Locate the cell with the specified text and output its [x, y] center coordinate. 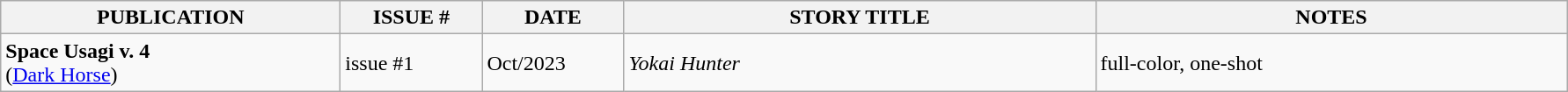
issue #1 [412, 63]
PUBLICATION [171, 18]
DATE [553, 18]
Yokai Hunter [860, 63]
Oct/2023 [553, 63]
full-color, one-shot [1331, 63]
NOTES [1331, 18]
STORY TITLE [860, 18]
Space Usagi v. 4(Dark Horse) [171, 63]
ISSUE # [412, 18]
